Pinpoint the cell where the given text exists, returning its (x, y) midpoint coordinate. 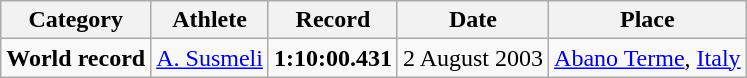
Category (76, 20)
Record (332, 20)
A. Susmeli (210, 58)
Abano Terme, Italy (648, 58)
World record (76, 58)
2 August 2003 (472, 58)
1:10:00.431 (332, 58)
Place (648, 20)
Date (472, 20)
Athlete (210, 20)
